Scan for the cell matching the given text and deliver its (x, y) coordinate at center. 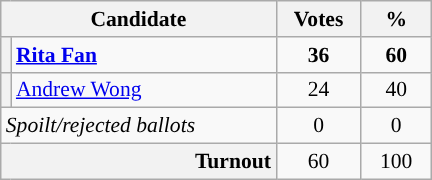
Rita Fan (144, 55)
Spoilt/rejected ballots (138, 126)
% (396, 19)
40 (396, 90)
100 (396, 162)
Candidate (138, 19)
Andrew Wong (144, 90)
24 (318, 90)
Votes (318, 19)
Turnout (138, 162)
36 (318, 55)
